Identify which cell holds the provided text, then report its (X, Y) central coordinate. 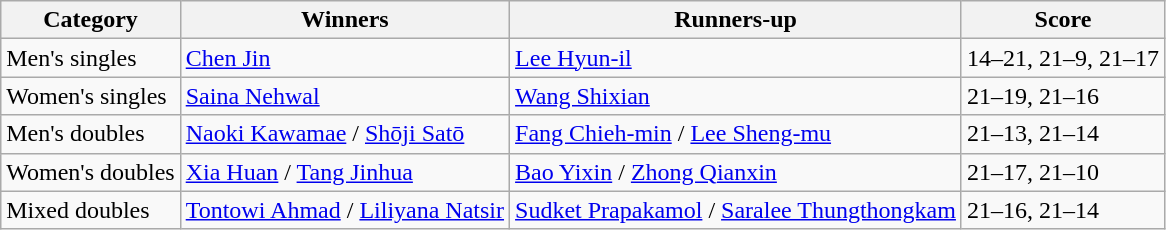
14–21, 21–9, 21–17 (1062, 58)
Wang Shixian (736, 96)
21–13, 21–14 (1062, 134)
Xia Huan / Tang Jinhua (344, 172)
Tontowi Ahmad / Liliyana Natsir (344, 210)
Bao Yixin / Zhong Qianxin (736, 172)
Winners (344, 20)
Mixed doubles (90, 210)
21–17, 21–10 (1062, 172)
Fang Chieh-min / Lee Sheng-mu (736, 134)
Men's singles (90, 58)
21–16, 21–14 (1062, 210)
Runners-up (736, 20)
Category (90, 20)
Men's doubles (90, 134)
Women's doubles (90, 172)
21–19, 21–16 (1062, 96)
Women's singles (90, 96)
Chen Jin (344, 58)
Score (1062, 20)
Saina Nehwal (344, 96)
Naoki Kawamae / Shōji Satō (344, 134)
Lee Hyun-il (736, 58)
Sudket Prapakamol / Saralee Thungthongkam (736, 210)
